Return the (X, Y) coordinate for the center point of the cell that contains the specified text.  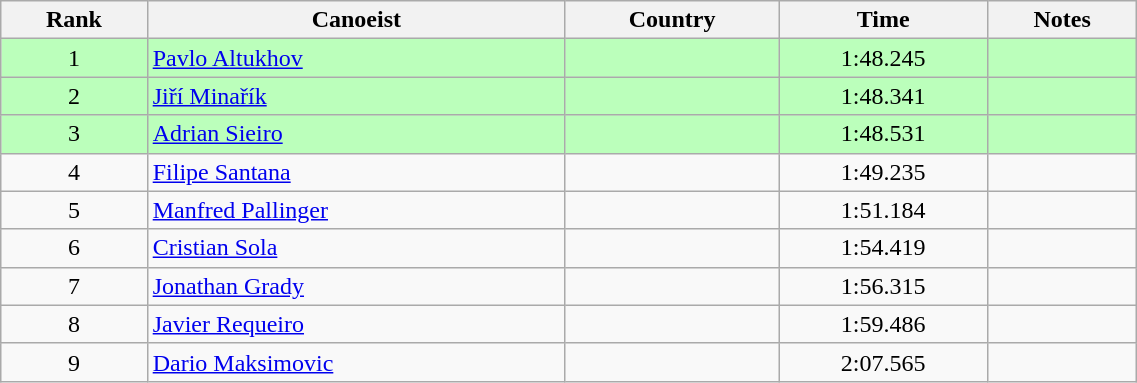
1:54.419 (884, 248)
8 (74, 324)
2:07.565 (884, 362)
7 (74, 286)
Pavlo Altukhov (356, 58)
1:56.315 (884, 286)
3 (74, 134)
1 (74, 58)
Javier Requeiro (356, 324)
1:48.245 (884, 58)
Canoeist (356, 20)
Notes (1062, 20)
Dario Maksimovic (356, 362)
6 (74, 248)
Country (672, 20)
9 (74, 362)
2 (74, 96)
1:48.531 (884, 134)
1:59.486 (884, 324)
1:49.235 (884, 172)
Time (884, 20)
Jiří Minařík (356, 96)
Manfred Pallinger (356, 210)
Rank (74, 20)
1:48.341 (884, 96)
1:51.184 (884, 210)
4 (74, 172)
Adrian Sieiro (356, 134)
Cristian Sola (356, 248)
Filipe Santana (356, 172)
5 (74, 210)
Jonathan Grady (356, 286)
